For the text-containing cell, return its midpoint in [X, Y] coordinate format. 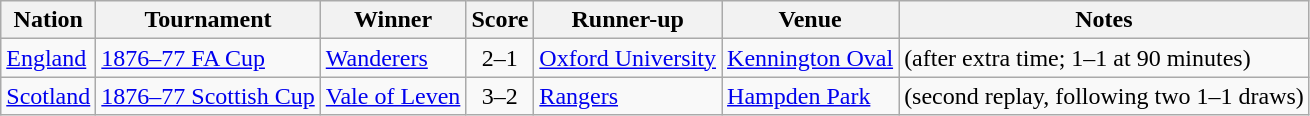
Nation [48, 20]
Runner-up [628, 20]
Kennington Oval [810, 58]
Hampden Park [810, 96]
Vale of Leven [393, 96]
Winner [393, 20]
Scotland [48, 96]
Score [500, 20]
Oxford University [628, 58]
Tournament [208, 20]
Rangers [628, 96]
1876–77 Scottish Cup [208, 96]
England [48, 58]
1876–77 FA Cup [208, 58]
Wanderers [393, 58]
(second replay, following two 1–1 draws) [1104, 96]
Notes [1104, 20]
2–1 [500, 58]
Venue [810, 20]
(after extra time; 1–1 at 90 minutes) [1104, 58]
3–2 [500, 96]
